Pinpoint the cell where the given text exists, returning its (X, Y) midpoint coordinate. 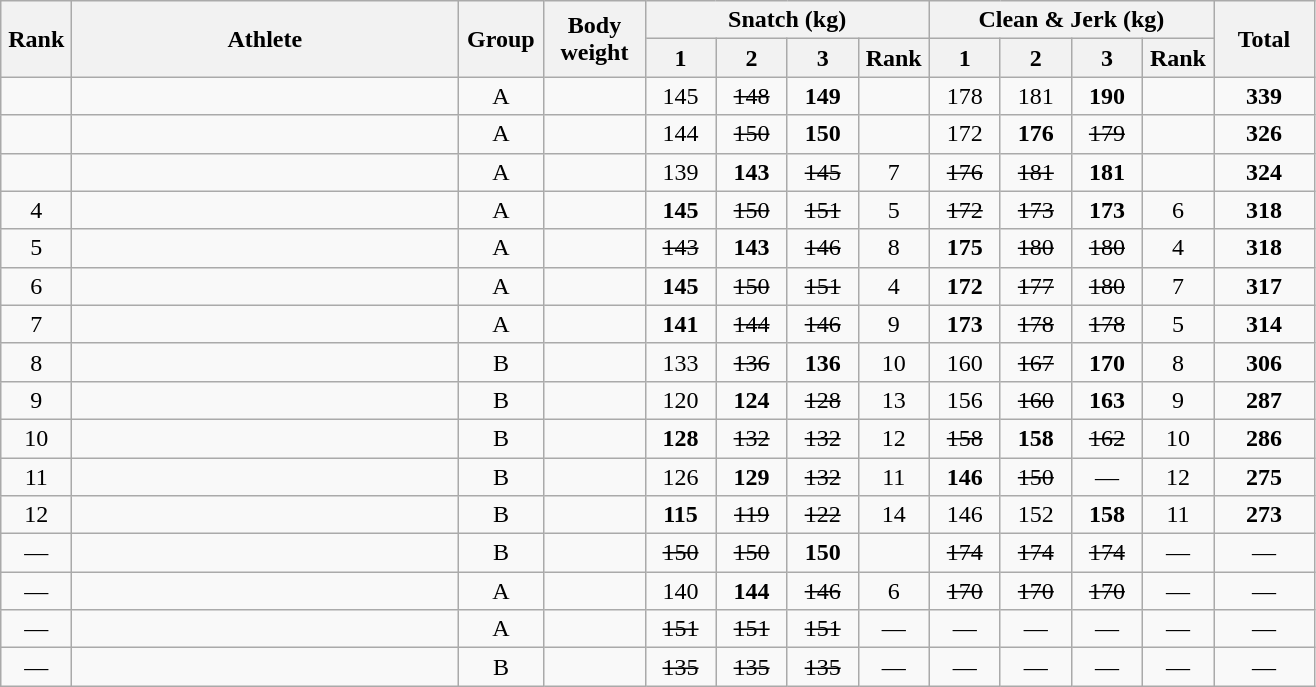
139 (680, 172)
133 (680, 362)
273 (1264, 515)
Snatch (kg) (787, 20)
Athlete (265, 39)
324 (1264, 172)
148 (752, 96)
163 (1106, 400)
Group (501, 39)
306 (1264, 362)
124 (752, 400)
339 (1264, 96)
Clean & Jerk (kg) (1071, 20)
167 (1036, 362)
287 (1264, 400)
317 (1264, 286)
126 (680, 477)
122 (822, 515)
152 (1036, 515)
162 (1106, 438)
275 (1264, 477)
140 (680, 591)
175 (964, 248)
119 (752, 515)
190 (1106, 96)
120 (680, 400)
14 (894, 515)
141 (680, 324)
156 (964, 400)
179 (1106, 134)
177 (1036, 286)
Total (1264, 39)
13 (894, 400)
115 (680, 515)
314 (1264, 324)
129 (752, 477)
Body weight (594, 39)
286 (1264, 438)
149 (822, 96)
326 (1264, 134)
